Search for the cell housing the specified text and yield its (X, Y) center coordinate. 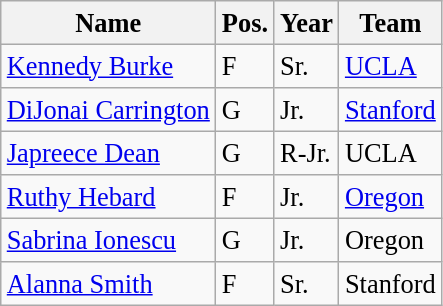
Japreece Dean (108, 153)
Team (390, 22)
R-Jr. (306, 153)
Ruthy Hebard (108, 197)
DiJonai Carrington (108, 109)
Alanna Smith (108, 284)
Pos. (245, 22)
Kennedy Burke (108, 66)
Year (306, 22)
Name (108, 22)
Sabrina Ionescu (108, 240)
